Pinpoint the cell where the given text exists, returning its [x, y] midpoint coordinate. 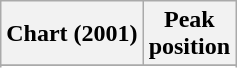
Peakposition [189, 34]
Chart (2001) [72, 34]
